From the cell containing the given text, extract its center point as [X, Y] coordinate. 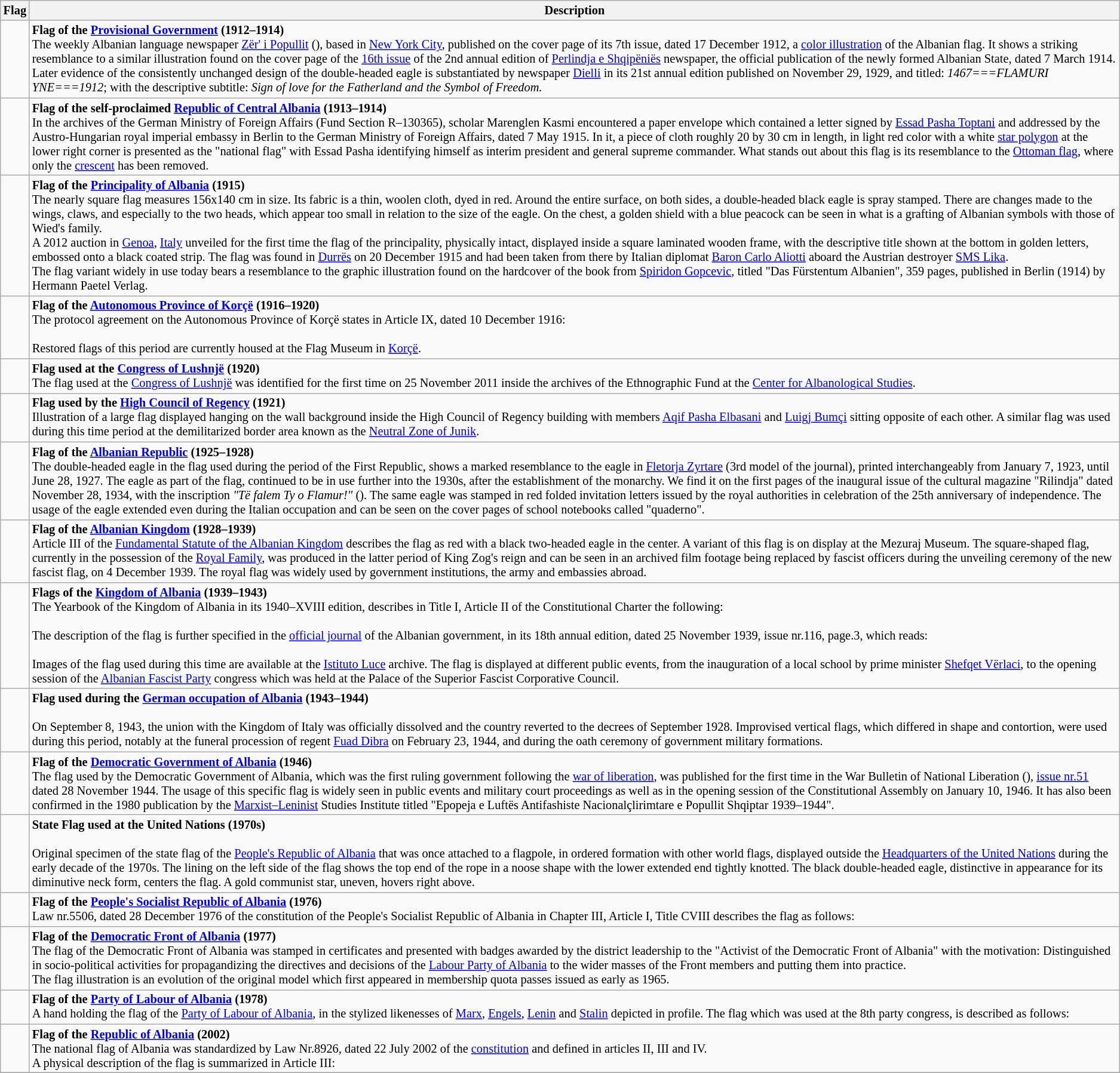
Description [575, 10]
Flag [15, 10]
